Output the (X, Y) coordinate of the center of the cell containing the given text.  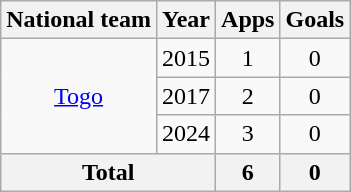
1 (248, 58)
6 (248, 172)
Apps (248, 20)
2017 (186, 96)
National team (79, 20)
Year (186, 20)
Total (108, 172)
3 (248, 134)
2024 (186, 134)
Togo (79, 96)
2015 (186, 58)
Goals (315, 20)
2 (248, 96)
